Determine the [X, Y] coordinate at the center of the cell enclosing the given text.  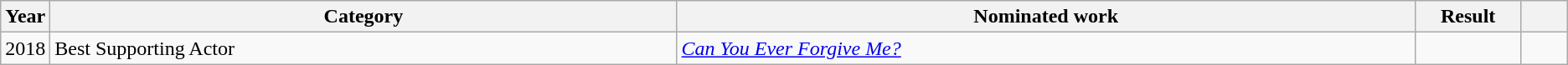
Result [1467, 17]
Nominated work [1045, 17]
Category [364, 17]
2018 [25, 48]
Best Supporting Actor [364, 48]
Can You Ever Forgive Me? [1045, 48]
Year [25, 17]
